Identify which cell holds the provided text, then report its (x, y) central coordinate. 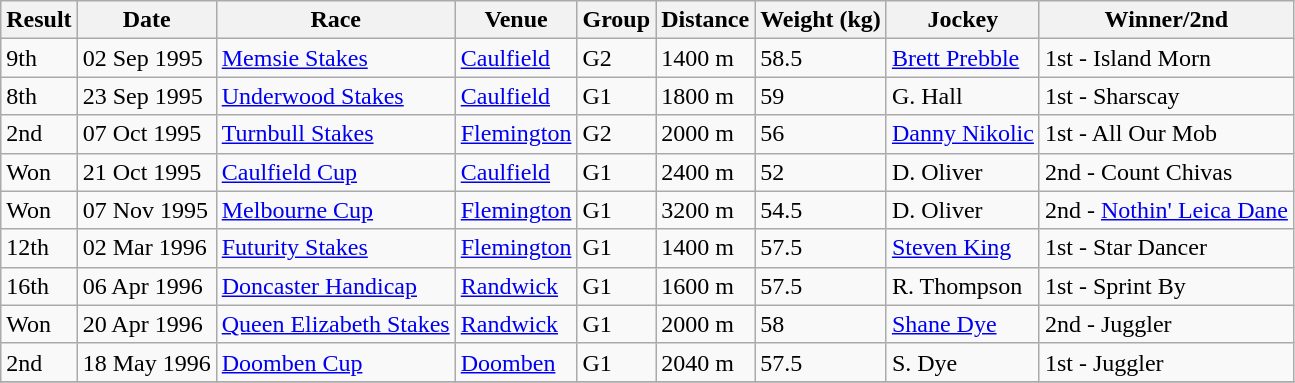
02 Mar 1996 (146, 248)
2400 m (706, 172)
G. Hall (962, 96)
8th (39, 96)
1st - Star Dancer (1166, 248)
Shane Dye (962, 324)
1st - Island Morn (1166, 58)
Date (146, 20)
Doncaster Handicap (336, 286)
Memsie Stakes (336, 58)
06 Apr 1996 (146, 286)
52 (821, 172)
2040 m (706, 362)
58.5 (821, 58)
1800 m (706, 96)
Group (616, 20)
1st - Juggler (1166, 362)
Queen Elizabeth Stakes (336, 324)
Result (39, 20)
Danny Nikolic (962, 134)
R. Thompson (962, 286)
07 Oct 1995 (146, 134)
56 (821, 134)
Melbourne Cup (336, 210)
23 Sep 1995 (146, 96)
21 Oct 1995 (146, 172)
Caulfield Cup (336, 172)
Doomben Cup (336, 362)
Doomben (516, 362)
Weight (kg) (821, 20)
02 Sep 1995 (146, 58)
Underwood Stakes (336, 96)
2nd - Juggler (1166, 324)
2nd - Nothin' Leica Dane (1166, 210)
Futurity Stakes (336, 248)
1st - Sharscay (1166, 96)
Race (336, 20)
12th (39, 248)
Brett Prebble (962, 58)
07 Nov 1995 (146, 210)
1st - All Our Mob (1166, 134)
9th (39, 58)
3200 m (706, 210)
Distance (706, 20)
1st - Sprint By (1166, 286)
58 (821, 324)
Venue (516, 20)
59 (821, 96)
S. Dye (962, 362)
Turnbull Stakes (336, 134)
54.5 (821, 210)
18 May 1996 (146, 362)
Jockey (962, 20)
2nd - Count Chivas (1166, 172)
Winner/2nd (1166, 20)
1600 m (706, 286)
20 Apr 1996 (146, 324)
Steven King (962, 248)
16th (39, 286)
